Extract the (X, Y) coordinate from the center of the cell holding the provided text.  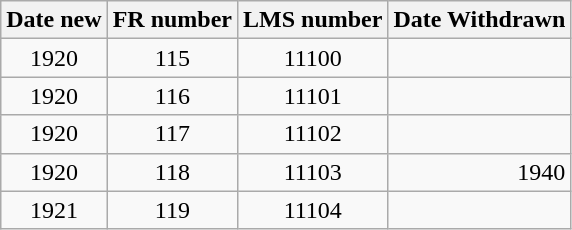
118 (172, 172)
11100 (313, 58)
117 (172, 134)
11103 (313, 172)
11102 (313, 134)
116 (172, 96)
119 (172, 210)
Date new (54, 20)
1921 (54, 210)
LMS number (313, 20)
1940 (480, 172)
Date Withdrawn (480, 20)
FR number (172, 20)
11104 (313, 210)
11101 (313, 96)
115 (172, 58)
